Pinpoint the cell where the given text exists, returning its (X, Y) midpoint coordinate. 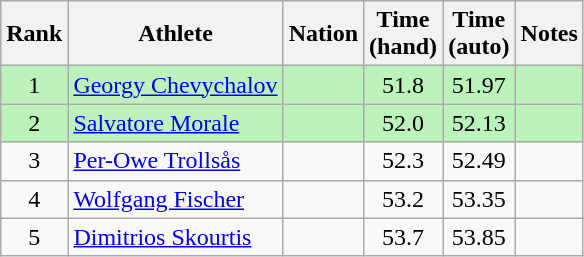
Nation (323, 34)
4 (34, 199)
52.0 (404, 123)
Salvatore Morale (176, 123)
53.85 (479, 237)
Dimitrios Skourtis (176, 237)
2 (34, 123)
52.3 (404, 161)
Per-Owe Trollsås (176, 161)
Wolfgang Fischer (176, 199)
52.49 (479, 161)
5 (34, 237)
51.8 (404, 85)
53.2 (404, 199)
Rank (34, 34)
52.13 (479, 123)
1 (34, 85)
Athlete (176, 34)
Time(hand) (404, 34)
3 (34, 161)
53.35 (479, 199)
Time(auto) (479, 34)
51.97 (479, 85)
Notes (549, 34)
53.7 (404, 237)
Georgy Chevychalov (176, 85)
